Pinpoint the cell where the given text exists, returning its [X, Y] midpoint coordinate. 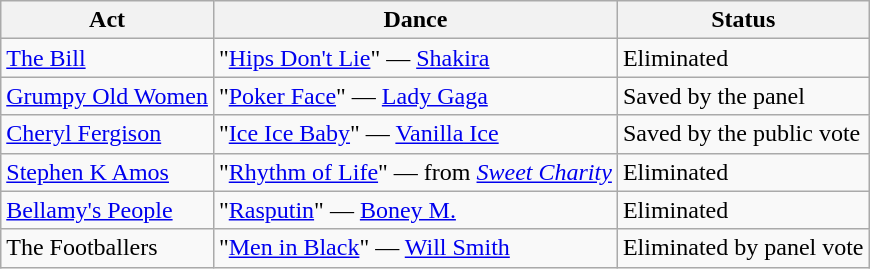
Grumpy Old Women [108, 96]
"Men in Black" — Will Smith [415, 248]
Stephen K Amos [108, 172]
Saved by the panel [743, 96]
Act [108, 20]
"Hips Don't Lie" — Shakira [415, 58]
"Ice Ice Baby" — Vanilla Ice [415, 134]
Bellamy's People [108, 210]
Cheryl Fergison [108, 134]
Dance [415, 20]
The Footballers [108, 248]
Saved by the public vote [743, 134]
The Bill [108, 58]
Status [743, 20]
"Poker Face" — Lady Gaga [415, 96]
Eliminated by panel vote [743, 248]
"Rasputin" — Boney M. [415, 210]
"Rhythm of Life" — from Sweet Charity [415, 172]
